Return the (x, y) coordinate for the center point of the cell that contains the specified text.  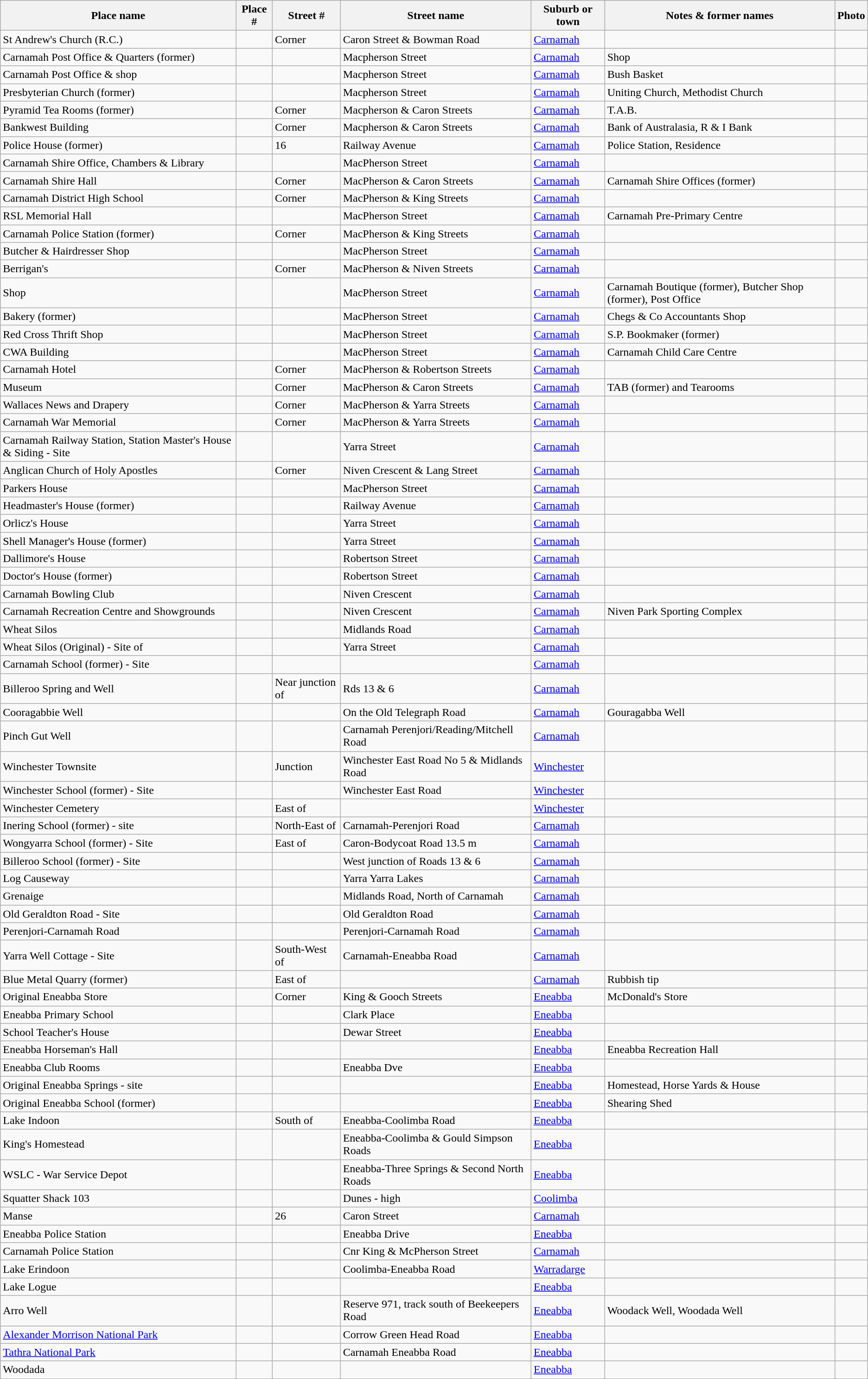
Carnamah-Eneabba Road (436, 955)
South of (306, 1120)
Carnamah Post Office & Quarters (former) (118, 57)
Billeroo School (former) - Site (118, 861)
North-East of (306, 825)
Carnamah Eneabba Road (436, 1352)
Carnamah War Memorial (118, 422)
Old Geraldton Road - Site (118, 914)
Eneabba Drive (436, 1234)
Carnamah School (former) - Site (118, 664)
Eneabba Horseman's Hall (118, 1050)
McDonald's Store (720, 997)
Woodada (118, 1370)
Old Geraldton Road (436, 914)
Inering School (former) - site (118, 825)
Caron Street (436, 1216)
Carnamah District High School (118, 198)
Carnamah Pre-Primary Centre (720, 216)
Manse (118, 1216)
Tathra National Park (118, 1352)
Lake Logue (118, 1287)
Winchester Cemetery (118, 808)
Winchester East Road (436, 790)
West junction of Roads 13 & 6 (436, 861)
Original Eneabba Springs - site (118, 1085)
Carnamah Boutique (former), Butcher Shop (former), Post Office (720, 293)
Wongyarra School (former) - Site (118, 843)
CWA Building (118, 352)
Alexander Morrison National Park (118, 1334)
Place # (254, 16)
Carnamah Shire Office, Chambers & Library (118, 163)
Suburb or town (568, 16)
Lake Indoon (118, 1120)
Berrigan's (118, 269)
Bakery (former) (118, 317)
Cnr King & McPherson Street (436, 1251)
Niven Park Sporting Complex (720, 612)
Reserve 971, track south of Beekeepers Road (436, 1310)
Eneabba-Three Springs & Second North Roads (436, 1174)
Red Cross Thrift Shop (118, 334)
Eneabba-Coolimba Road (436, 1120)
Police House (former) (118, 145)
Coolimba (568, 1199)
MacPherson & Niven Streets (436, 269)
Butcher & Hairdresser Shop (118, 251)
26 (306, 1216)
Blue Metal Quarry (former) (118, 979)
Lake Erindoon (118, 1269)
Dewar Street (436, 1032)
Midlands Road (436, 629)
T.A.B. (720, 110)
Anglican Church of Holy Apostles (118, 470)
Orlicz's House (118, 523)
S.P. Bookmaker (former) (720, 334)
Squatter Shack 103 (118, 1199)
Eneabba-Coolimba & Gould Simpson Roads (436, 1144)
Original Eneabba School (former) (118, 1103)
Wheat Silos (Original) - Site of (118, 647)
Headmaster's House (former) (118, 505)
Winchester School (former) - Site (118, 790)
Police Station, Residence (720, 145)
Notes & former names (720, 16)
Street # (306, 16)
Chegs & Co Accountants Shop (720, 317)
Midlands Road, North of Carnamah (436, 896)
Corrow Green Head Road (436, 1334)
Presbyterian Church (former) (118, 92)
Billeroo Spring and Well (118, 688)
Eneabba Recreation Hall (720, 1050)
School Teacher's House (118, 1032)
Original Eneabba Store (118, 997)
Doctor's House (former) (118, 576)
Log Causeway (118, 879)
St Andrew's Church (R.C.) (118, 39)
Winchester Townsite (118, 766)
Carnamah Bowling Club (118, 594)
Grenaige (118, 896)
Junction (306, 766)
Carnamah-Perenjori Road (436, 825)
Cooragabbie Well (118, 712)
On the Old Telegraph Road (436, 712)
Homestead, Horse Yards & House (720, 1085)
Dunes - high (436, 1199)
Bush Basket (720, 75)
Arro Well (118, 1310)
Niven Crescent & Lang Street (436, 470)
Wallaces News and Drapery (118, 405)
King & Gooch Streets (436, 997)
Warradarge (568, 1269)
Uniting Church, Methodist Church (720, 92)
Pyramid Tea Rooms (former) (118, 110)
Carnamah Police Station (former) (118, 233)
Parkers House (118, 488)
Rds 13 & 6 (436, 688)
Wheat Silos (118, 629)
RSL Memorial Hall (118, 216)
Caron-Bodycoat Road 13.5 m (436, 843)
Winchester East Road No 5 & Midlands Road (436, 766)
WSLC - War Service Depot (118, 1174)
Yarra Well Cottage - Site (118, 955)
Carnamah Recreation Centre and Showgrounds (118, 612)
Near junction of (306, 688)
Caron Street & Bowman Road (436, 39)
Gouragabba Well (720, 712)
Clark Place (436, 1015)
Eneabba Primary School (118, 1015)
Carnamah Hotel (118, 370)
Pinch Gut Well (118, 736)
Carnamah Shire Offices (former) (720, 180)
Carnamah Perenjori/Reading/Mitchell Road (436, 736)
Eneabba Police Station (118, 1234)
16 (306, 145)
Carnamah Police Station (118, 1251)
Carnamah Railway Station, Station Master's House & Siding - Site (118, 446)
Carnamah Shire Hall (118, 180)
Eneabba Club Rooms (118, 1067)
Shell Manager's House (former) (118, 541)
Dallimore's House (118, 559)
TAB (former) and Tearooms (720, 387)
Bank of Australasia, R & I Bank (720, 128)
Bankwest Building (118, 128)
Yarra Yarra Lakes (436, 879)
South-West of (306, 955)
Place name (118, 16)
Shearing Shed (720, 1103)
Coolimba-Eneabba Road (436, 1269)
Museum (118, 387)
Photo (851, 16)
Woodack Well, Woodada Well (720, 1310)
Carnamah Post Office & shop (118, 75)
Street name (436, 16)
Carnamah Child Care Centre (720, 352)
King's Homestead (118, 1144)
Eneabba Dve (436, 1067)
Rubbish tip (720, 979)
MacPherson & Robertson Streets (436, 370)
